Extract the (X, Y) coordinate from the center of the cell holding the provided text.  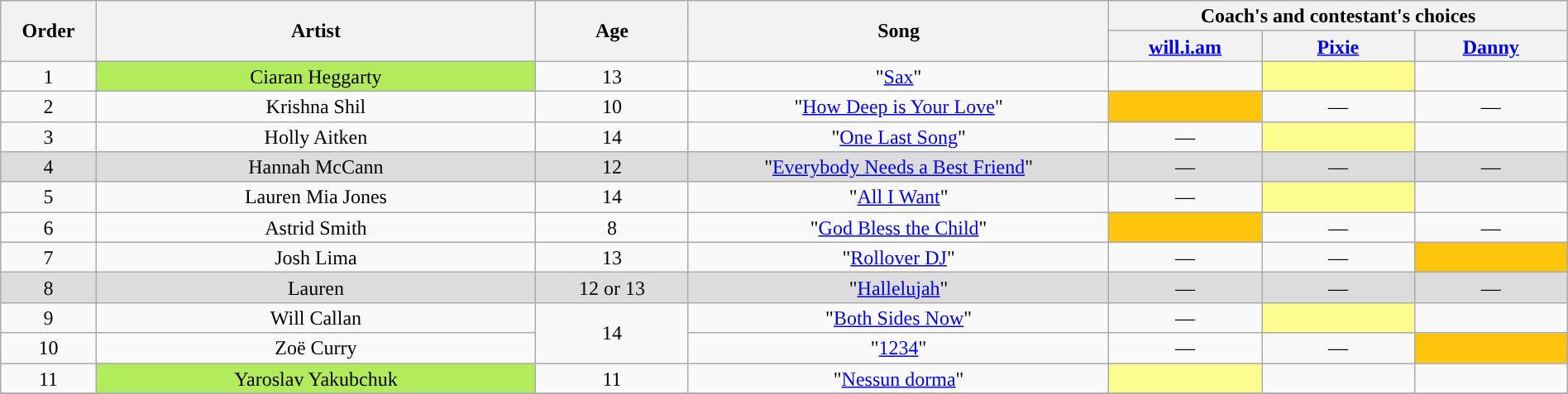
Ciaran Heggarty (316, 76)
Danny (1490, 46)
12 or 13 (612, 287)
"Sax" (898, 76)
Artist (316, 31)
Hannah McCann (316, 167)
Krishna Shil (316, 106)
Yaroslav Yakubchuk (316, 378)
"Hallelujah" (898, 287)
Will Callan (316, 317)
"All I Want" (898, 197)
Order (49, 31)
will.i.am (1186, 46)
6 (49, 228)
"Both Sides Now" (898, 317)
"Nessun dorma" (898, 378)
"One Last Song" (898, 137)
Lauren (316, 287)
1 (49, 76)
7 (49, 258)
4 (49, 167)
"God Bless the Child" (898, 228)
Holly Aitken (316, 137)
Age (612, 31)
"Everybody Needs a Best Friend" (898, 167)
3 (49, 137)
Song (898, 31)
Pixie (1338, 46)
Zoë Curry (316, 349)
2 (49, 106)
"Rollover DJ" (898, 258)
Astrid Smith (316, 228)
12 (612, 167)
9 (49, 317)
Josh Lima (316, 258)
"How Deep is Your Love" (898, 106)
Lauren Mia Jones (316, 197)
Coach's and contestant's choices (1338, 17)
"1234" (898, 349)
5 (49, 197)
